Capture the cell that displays the provided text and extract its [X, Y] central coordinate. 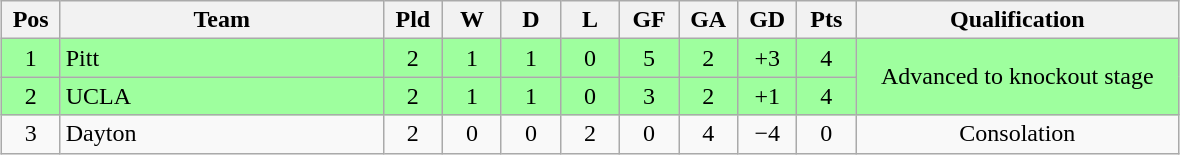
Pos [30, 20]
D [530, 20]
−4 [768, 134]
+1 [768, 96]
Pld [412, 20]
Qualification [1018, 20]
Team [222, 20]
+3 [768, 58]
5 [650, 58]
UCLA [222, 96]
Dayton [222, 134]
GD [768, 20]
GA [708, 20]
GF [650, 20]
Pts [826, 20]
L [590, 20]
W [472, 20]
Consolation [1018, 134]
Pitt [222, 58]
Advanced to knockout stage [1018, 77]
